Return the [x, y] coordinate for the center point of the cell that contains the specified text.  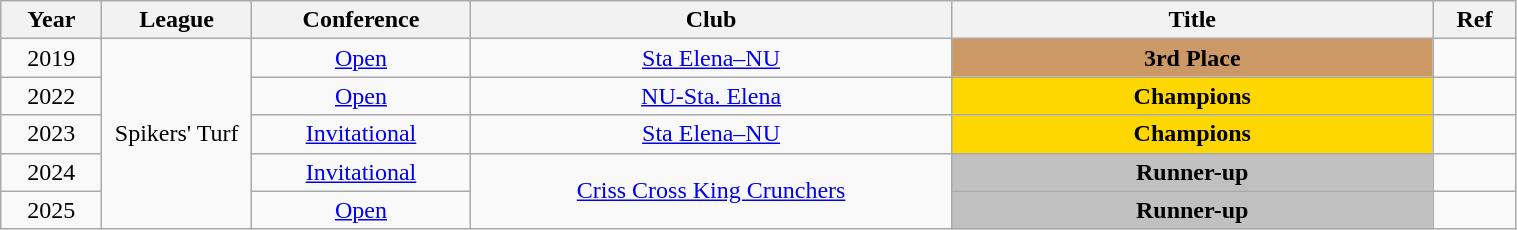
2025 [52, 210]
2024 [52, 172]
Title [1192, 20]
NU-Sta. Elena [710, 96]
2023 [52, 134]
2019 [52, 58]
Conference [360, 20]
3rd Place [1192, 58]
Ref [1474, 20]
Year [52, 20]
Club [710, 20]
Spikers' Turf [177, 134]
2022 [52, 96]
Criss Cross King Crunchers [710, 191]
League [177, 20]
